Extract the [X, Y] coordinate from the center of the cell holding the provided text.  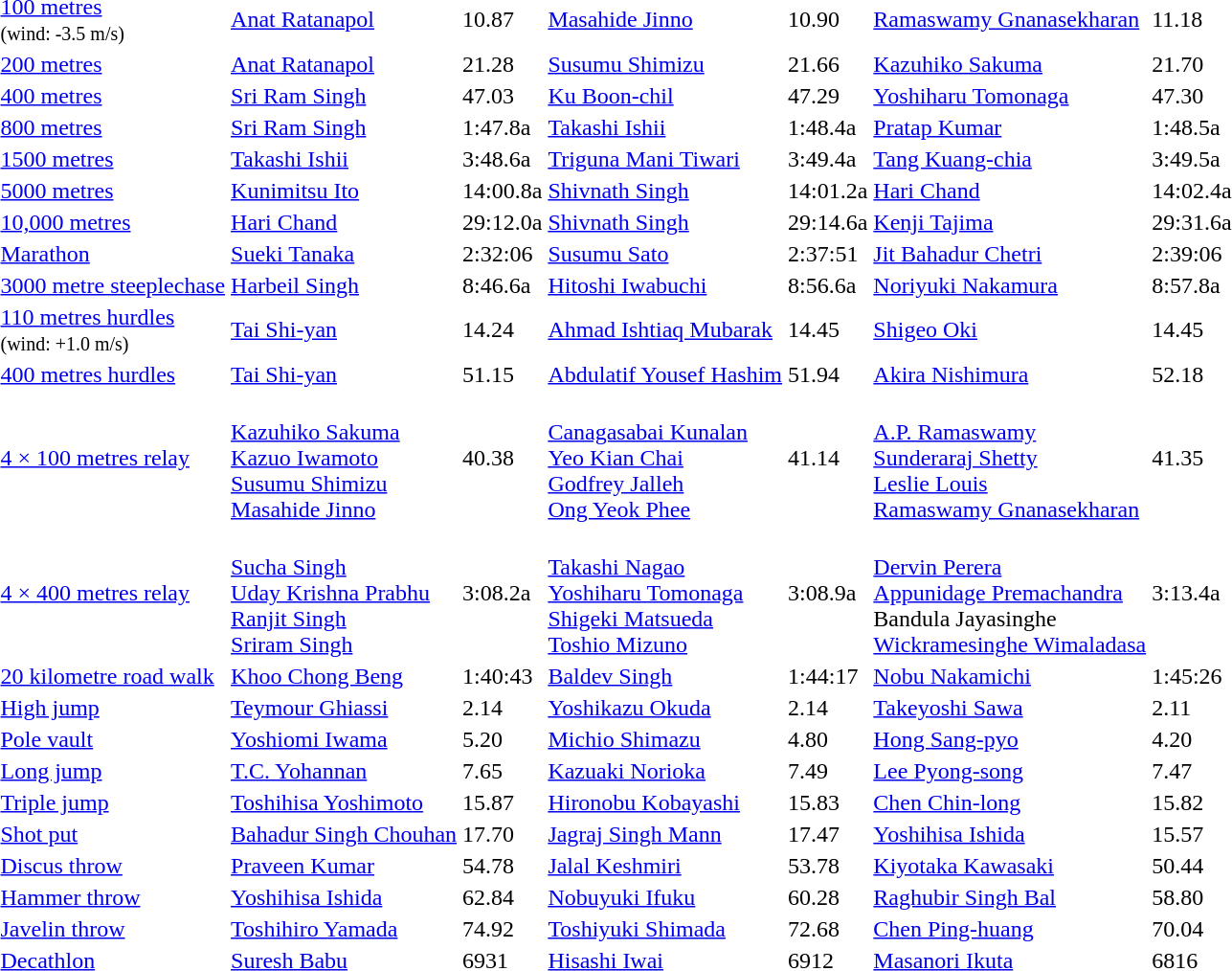
72.68 [828, 929]
2:37:51 [828, 254]
Bahadur Singh Chouhan [345, 834]
1:44:17 [828, 676]
21.28 [503, 64]
7.65 [503, 771]
51.94 [828, 374]
T.C. Yohannan [345, 771]
Kiyotaka Kawasaki [1010, 866]
3:48.6a [503, 159]
Yoshikazu Okuda [665, 708]
Sucha SinghUday Krishna PrabhuRanjit SinghSriram Singh [345, 593]
Baldev Singh [665, 676]
Kazuaki Norioka [665, 771]
Raghubir Singh Bal [1010, 897]
Noriyuki Nakamura [1010, 285]
53.78 [828, 866]
Jit Bahadur Chetri [1010, 254]
Hitoshi Iwabuchi [665, 285]
Takashi NagaoYoshiharu TomonagaShigeki MatsuedaToshio Mizuno [665, 593]
14:00.8a [503, 191]
Kunimitsu Ito [345, 191]
Yoshiharu Tomonaga [1010, 96]
29:14.6a [828, 222]
15.87 [503, 802]
54.78 [503, 866]
Sueki Tanaka [345, 254]
Teymour Ghiassi [345, 708]
Jalal Keshmiri [665, 866]
14.24 [503, 329]
Michio Shimazu [665, 739]
Nobu Nakamichi [1010, 676]
Susumu Shimizu [665, 64]
Lee Pyong-song [1010, 771]
14:01.2a [828, 191]
Akira Nishimura [1010, 374]
3:49.4a [828, 159]
8:46.6a [503, 285]
40.38 [503, 458]
Susumu Sato [665, 254]
Harbeil Singh [345, 285]
2:32:06 [503, 254]
14.45 [828, 329]
17.47 [828, 834]
1:47.8a [503, 127]
Nobuyuki Ifuku [665, 897]
Shigeo Oki [1010, 329]
Toshiyuki Shimada [665, 929]
21.66 [828, 64]
A.P. RamaswamySunderaraj ShettyLeslie LouisRamaswamy Gnanasekharan [1010, 458]
Abdulatif Yousef Hashim [665, 374]
Chen Ping-huang [1010, 929]
Hironobu Kobayashi [665, 802]
Triguna Mani Tiwari [665, 159]
29:12.0a [503, 222]
Ku Boon-chil [665, 96]
Canagasabai KunalanYeo Kian ChaiGodfrey JallehOng Yeok Phee [665, 458]
Khoo Chong Beng [345, 676]
Ahmad Ishtiaq Mubarak [665, 329]
60.28 [828, 897]
1:40:43 [503, 676]
7.49 [828, 771]
8:56.6a [828, 285]
3:08.2a [503, 593]
17.70 [503, 834]
Chen Chin-long [1010, 802]
Hong Sang-pyo [1010, 739]
74.92 [503, 929]
Toshihisa Yoshimoto [345, 802]
Takeyoshi Sawa [1010, 708]
Kazuhiko Sakuma [1010, 64]
4.80 [828, 739]
47.03 [503, 96]
Anat Ratanapol [345, 64]
Kazuhiko SakumaKazuo IwamotoSusumu ShimizuMasahide Jinno [345, 458]
Toshihiro Yamada [345, 929]
5.20 [503, 739]
41.14 [828, 458]
1:48.4a [828, 127]
Dervin PereraAppunidage PremachandraBandula JayasingheWickramesinghe Wimaladasa [1010, 593]
3:08.9a [828, 593]
Tang Kuang-chia [1010, 159]
Jagraj Singh Mann [665, 834]
15.83 [828, 802]
Yoshiomi Iwama [345, 739]
47.29 [828, 96]
62.84 [503, 897]
Praveen Kumar [345, 866]
Kenji Tajima [1010, 222]
51.15 [503, 374]
Pratap Kumar [1010, 127]
